Search for the cell housing the specified text and yield its (X, Y) center coordinate. 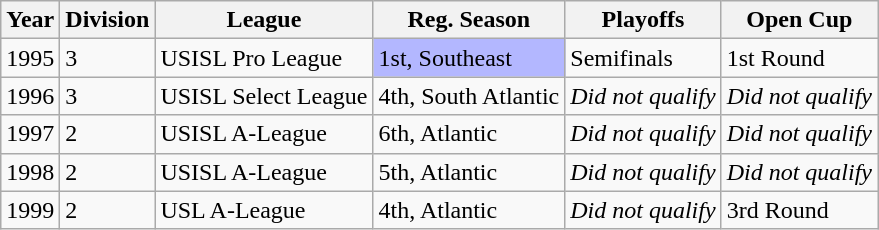
1998 (30, 172)
4th, South Atlantic (469, 96)
1st, Southeast (469, 58)
USISL Select League (264, 96)
1996 (30, 96)
Playoffs (643, 20)
USISL Pro League (264, 58)
4th, Atlantic (469, 210)
3rd Round (799, 210)
6th, Atlantic (469, 134)
1999 (30, 210)
1st Round (799, 58)
Semifinals (643, 58)
League (264, 20)
Open Cup (799, 20)
Reg. Season (469, 20)
5th, Atlantic (469, 172)
Division (108, 20)
1997 (30, 134)
Year (30, 20)
USL A-League (264, 210)
1995 (30, 58)
